Extract the (x, y) coordinate from the center of the cell holding the provided text.  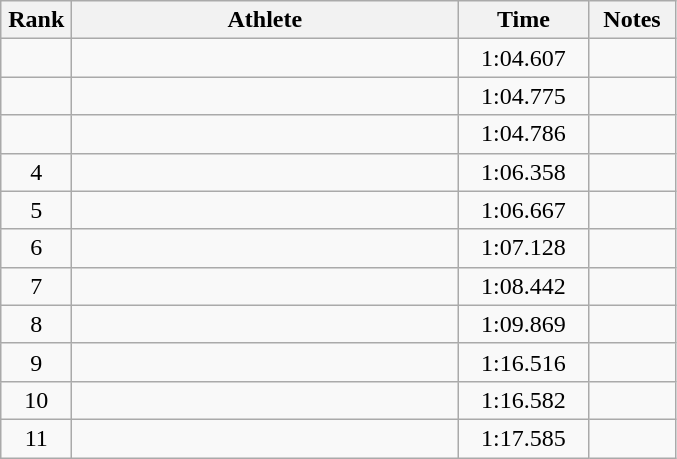
1:06.667 (524, 210)
6 (36, 248)
9 (36, 362)
1:17.585 (524, 438)
1:06.358 (524, 172)
1:04.786 (524, 134)
1:16.516 (524, 362)
11 (36, 438)
7 (36, 286)
1:04.775 (524, 96)
1:09.869 (524, 324)
1:16.582 (524, 400)
1:04.607 (524, 58)
1:08.442 (524, 286)
Rank (36, 20)
8 (36, 324)
1:07.128 (524, 248)
Notes (632, 20)
Athlete (265, 20)
5 (36, 210)
4 (36, 172)
Time (524, 20)
10 (36, 400)
